Extract the [x, y] coordinate from the center of the cell holding the provided text.  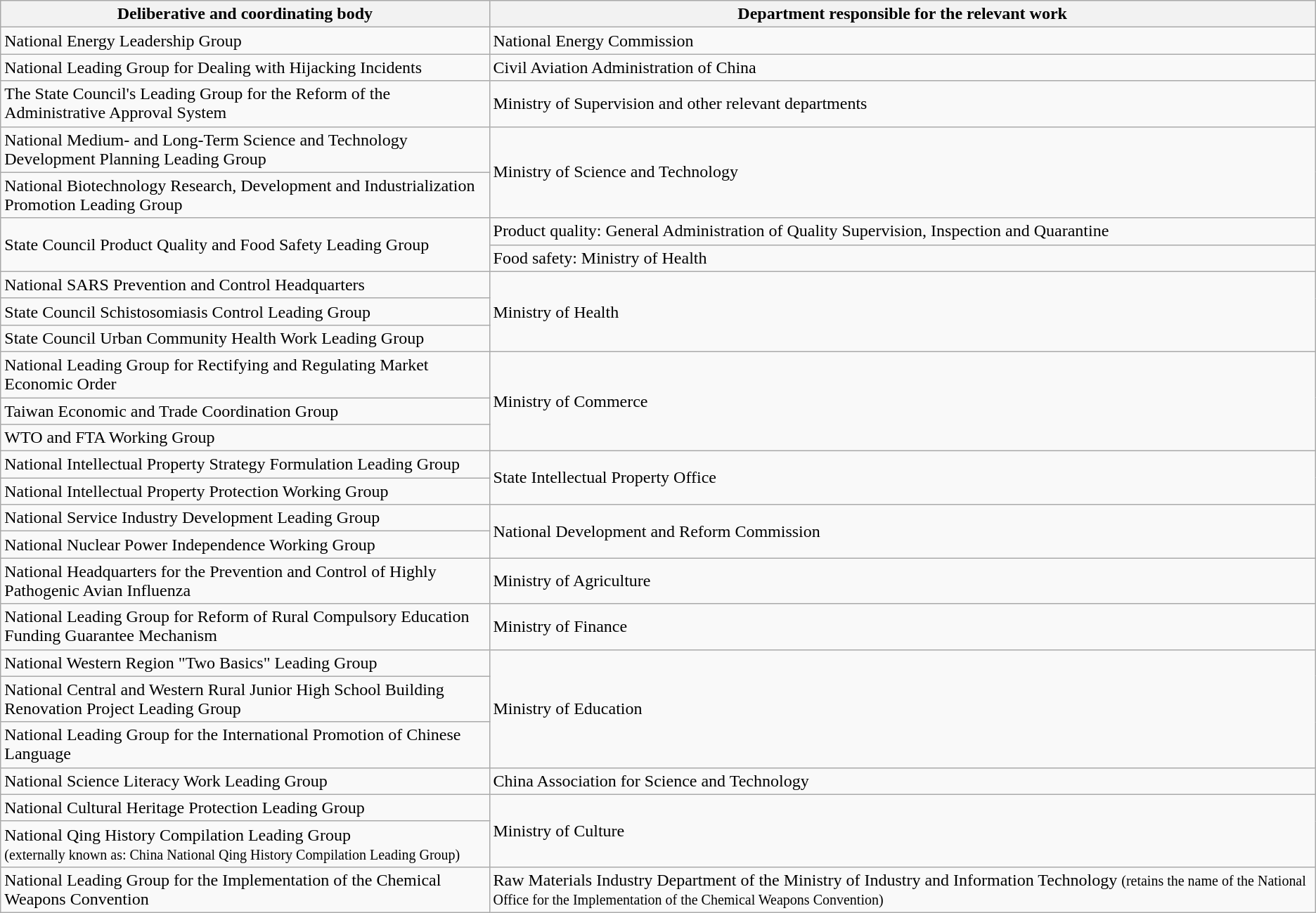
National Development and Reform Commission [903, 531]
Ministry of Finance [903, 627]
Ministry of Agriculture [903, 581]
National Leading Group for the International Promotion of Chinese Language [245, 745]
National Medium- and Long-Term Science and Technology Development Planning Leading Group [245, 149]
Ministry of Health [903, 311]
State Intellectual Property Office [903, 478]
National Leading Group for Rectifying and Regulating Market Economic Order [245, 374]
The State Council's Leading Group for the Reform of the Administrative Approval System [245, 104]
Ministry of Education [903, 708]
Ministry of Science and Technology [903, 172]
National Qing History Compilation Leading Group(externally known as: China National Qing History Compilation Leading Group) [245, 843]
National Leading Group for Reform of Rural Compulsory Education Funding Guarantee Mechanism [245, 627]
Department responsible for the relevant work [903, 14]
Ministry of Commerce [903, 401]
National Western Region "Two Basics" Leading Group [245, 663]
State Council Product Quality and Food Safety Leading Group [245, 245]
State Council Urban Community Health Work Leading Group [245, 338]
Ministry of Supervision and other relevant departments [903, 104]
National Leading Group for Dealing with Hijacking Incidents [245, 67]
National Cultural Heritage Protection Leading Group [245, 808]
WTO and FTA Working Group [245, 438]
National SARS Prevention and Control Headquarters [245, 285]
National Energy Leadership Group [245, 41]
National Nuclear Power Independence Working Group [245, 545]
Civil Aviation Administration of China [903, 67]
Deliberative and coordinating body [245, 14]
Taiwan Economic and Trade Coordination Group [245, 411]
National Intellectual Property Protection Working Group [245, 491]
Food safety: Ministry of Health [903, 258]
National Leading Group for the Implementation of the Chemical Weapons Convention [245, 890]
National Intellectual Property Strategy Formulation Leading Group [245, 465]
National Science Literacy Work Leading Group [245, 781]
China Association for Science and Technology [903, 781]
National Headquarters for the Prevention and Control of Highly Pathogenic Avian Influenza [245, 581]
State Council Schistosomiasis Control Leading Group [245, 311]
Product quality: General Administration of Quality Supervision, Inspection and Quarantine [903, 231]
National Energy Commission [903, 41]
National Service Industry Development Leading Group [245, 518]
National Biotechnology Research, Development and Industrialization Promotion Leading Group [245, 195]
Ministry of Culture [903, 831]
National Central and Western Rural Junior High School Building Renovation Project Leading Group [245, 699]
